Search for the cell housing the specified text and yield its (X, Y) center coordinate. 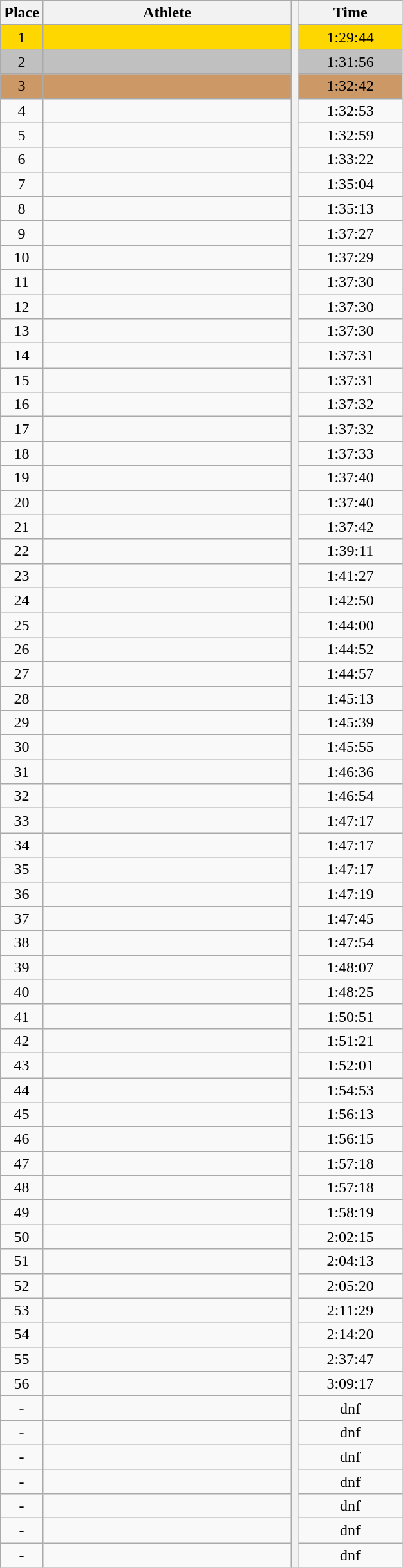
1:32:59 (350, 135)
31 (22, 772)
2:11:29 (350, 1310)
1:48:25 (350, 992)
46 (22, 1139)
1:56:13 (350, 1115)
38 (22, 943)
1:58:19 (350, 1212)
12 (22, 307)
53 (22, 1310)
1:47:54 (350, 943)
30 (22, 747)
1:44:57 (350, 673)
29 (22, 723)
1:32:53 (350, 111)
45 (22, 1115)
1:33:22 (350, 160)
2:14:20 (350, 1335)
47 (22, 1163)
55 (22, 1359)
1:44:00 (350, 624)
13 (22, 331)
1:44:52 (350, 649)
40 (22, 992)
1:47:19 (350, 894)
Place (22, 13)
25 (22, 624)
5 (22, 135)
54 (22, 1335)
1:50:51 (350, 1016)
2:04:13 (350, 1261)
Athlete (167, 13)
9 (22, 233)
21 (22, 527)
6 (22, 160)
3:09:17 (350, 1383)
1:29:44 (350, 37)
1 (22, 37)
4 (22, 111)
1:48:07 (350, 967)
1:42:50 (350, 600)
2 (22, 62)
1:45:39 (350, 723)
51 (22, 1261)
2:02:15 (350, 1237)
10 (22, 257)
1:45:13 (350, 698)
11 (22, 282)
43 (22, 1065)
1:31:56 (350, 62)
1:45:55 (350, 747)
1:32:42 (350, 86)
1:51:21 (350, 1041)
15 (22, 380)
33 (22, 821)
32 (22, 796)
24 (22, 600)
2:05:20 (350, 1286)
1:54:53 (350, 1090)
37 (22, 918)
1:52:01 (350, 1065)
19 (22, 478)
1:46:36 (350, 772)
20 (22, 502)
34 (22, 845)
Time (350, 13)
44 (22, 1090)
1:46:54 (350, 796)
41 (22, 1016)
1:39:11 (350, 551)
35 (22, 870)
42 (22, 1041)
1:41:27 (350, 576)
27 (22, 673)
1:47:45 (350, 918)
3 (22, 86)
22 (22, 551)
18 (22, 453)
48 (22, 1188)
1:37:33 (350, 453)
1:56:15 (350, 1139)
1:37:29 (350, 257)
52 (22, 1286)
39 (22, 967)
1:35:13 (350, 208)
1:35:04 (350, 184)
17 (22, 429)
26 (22, 649)
1:37:42 (350, 527)
49 (22, 1212)
14 (22, 356)
8 (22, 208)
1:37:27 (350, 233)
28 (22, 698)
50 (22, 1237)
16 (22, 405)
23 (22, 576)
2:37:47 (350, 1359)
7 (22, 184)
36 (22, 894)
56 (22, 1383)
